Extract the [X, Y] coordinate from the center of the cell holding the provided text.  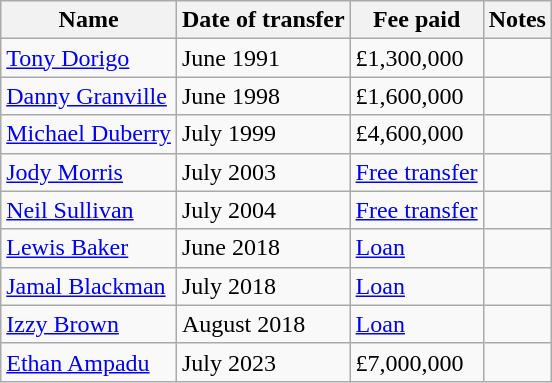
£7,000,000 [416, 362]
July 2003 [263, 172]
June 2018 [263, 248]
July 2004 [263, 210]
Ethan Ampadu [89, 362]
£1,600,000 [416, 96]
July 1999 [263, 134]
Name [89, 20]
Michael Duberry [89, 134]
£1,300,000 [416, 58]
August 2018 [263, 324]
Danny Granville [89, 96]
Notes [517, 20]
Tony Dorigo [89, 58]
June 1991 [263, 58]
Lewis Baker [89, 248]
Jamal Blackman [89, 286]
£4,600,000 [416, 134]
Fee paid [416, 20]
July 2023 [263, 362]
Neil Sullivan [89, 210]
July 2018 [263, 286]
June 1998 [263, 96]
Izzy Brown [89, 324]
Date of transfer [263, 20]
Jody Morris [89, 172]
